Provide the [x, y] coordinate of the cell's center where the given text is located.  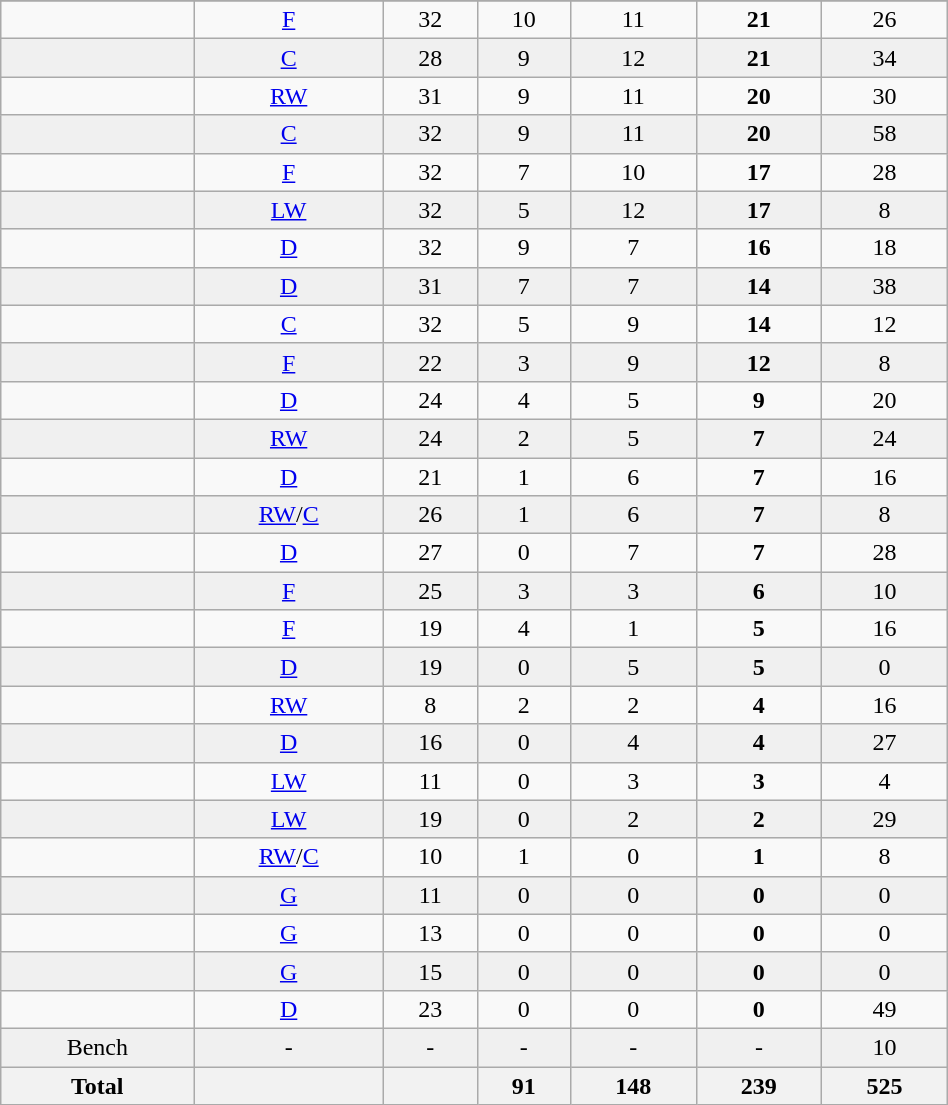
Bench [98, 1047]
15 [430, 971]
148 [634, 1085]
22 [430, 362]
29 [885, 819]
18 [885, 248]
30 [885, 96]
91 [524, 1085]
239 [759, 1085]
38 [885, 286]
525 [885, 1085]
13 [430, 933]
34 [885, 58]
25 [430, 591]
49 [885, 1009]
23 [430, 1009]
Total [98, 1085]
58 [885, 134]
